Identify which cell holds the provided text, then report its [X, Y] central coordinate. 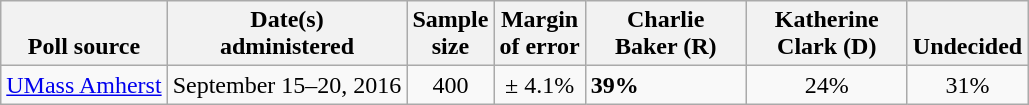
31% [967, 85]
September 15–20, 2016 [287, 85]
Undecided [967, 34]
39% [666, 85]
Samplesize [450, 34]
400 [450, 85]
CharlieBaker (R) [666, 34]
± 4.1% [540, 85]
UMass Amherst [84, 85]
Poll source [84, 34]
Marginof error [540, 34]
KatherineClark (D) [826, 34]
24% [826, 85]
Date(s)administered [287, 34]
